Identify which cell holds the provided text, then report its (X, Y) central coordinate. 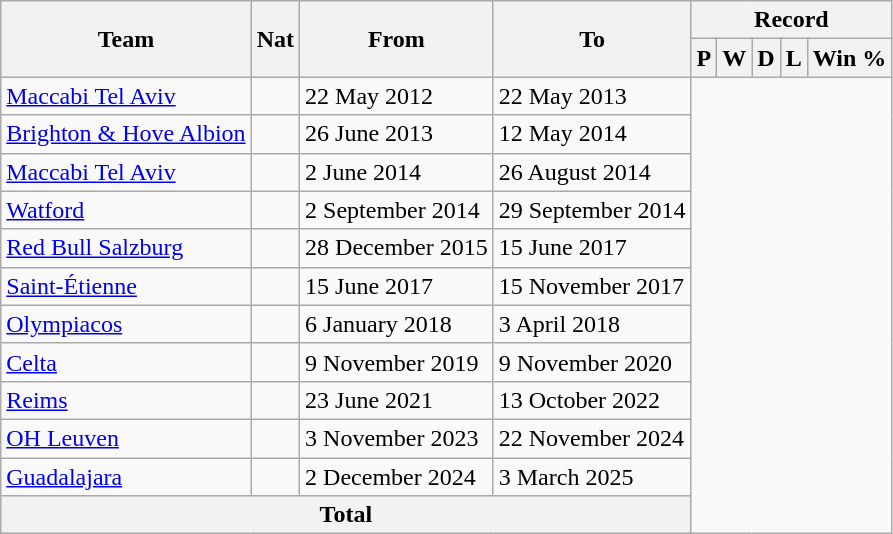
2 December 2024 (397, 477)
22 May 2012 (397, 96)
W (734, 58)
Watford (126, 210)
15 November 2017 (592, 286)
3 November 2023 (397, 438)
12 May 2014 (592, 134)
9 November 2019 (397, 362)
22 May 2013 (592, 96)
28 December 2015 (397, 248)
2 June 2014 (397, 172)
D (766, 58)
13 October 2022 (592, 400)
3 March 2025 (592, 477)
Brighton & Hove Albion (126, 134)
Red Bull Salzburg (126, 248)
26 June 2013 (397, 134)
6 January 2018 (397, 324)
2 September 2014 (397, 210)
From (397, 39)
Nat (275, 39)
P (704, 58)
26 August 2014 (592, 172)
Olympiacos (126, 324)
Guadalajara (126, 477)
Record (792, 20)
L (794, 58)
OH Leuven (126, 438)
Saint-Étienne (126, 286)
Win % (850, 58)
To (592, 39)
29 September 2014 (592, 210)
Reims (126, 400)
3 April 2018 (592, 324)
Celta (126, 362)
23 June 2021 (397, 400)
22 November 2024 (592, 438)
Total (346, 515)
Team (126, 39)
9 November 2020 (592, 362)
